From the cell containing the given text, extract its center point as [X, Y] coordinate. 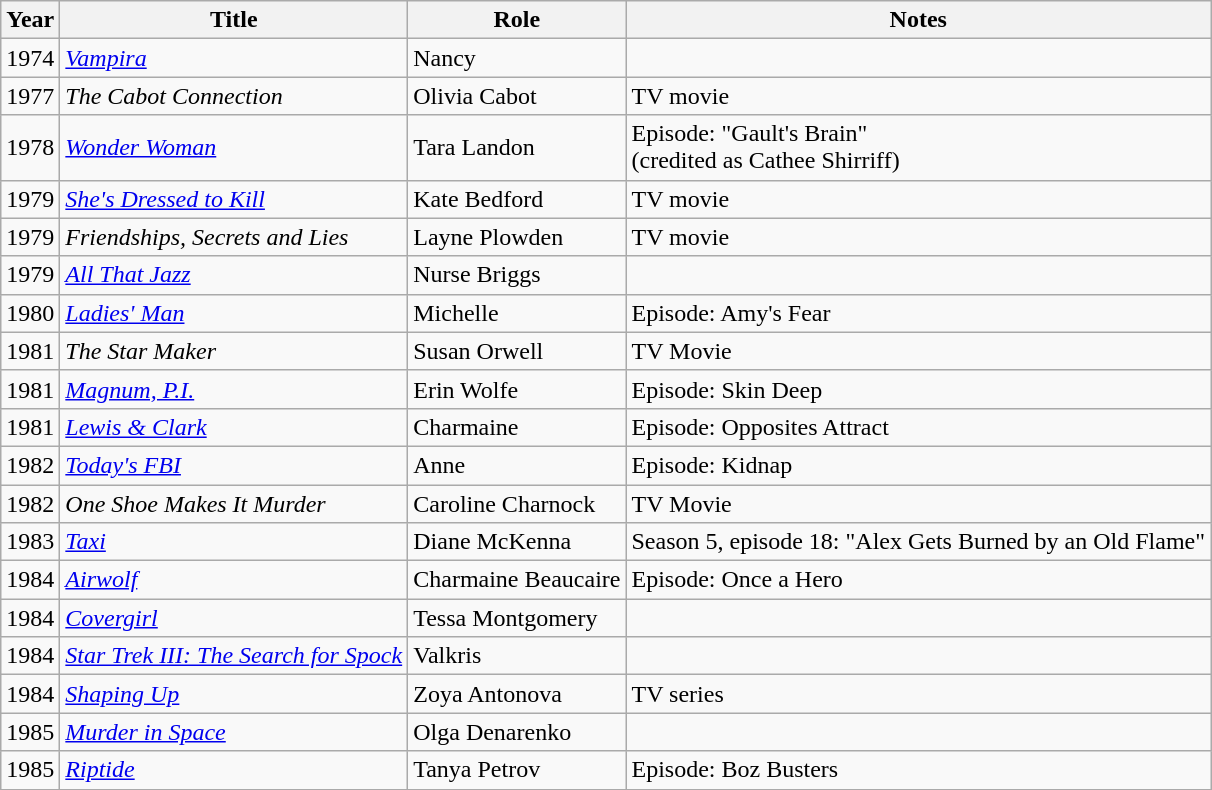
TV series [918, 694]
Episode: Boz Busters [918, 770]
The Cabot Connection [234, 96]
Vampira [234, 58]
1974 [30, 58]
Wonder Woman [234, 148]
Taxi [234, 542]
Zoya Antonova [517, 694]
One Shoe Makes It Murder [234, 503]
1983 [30, 542]
Anne [517, 465]
Year [30, 20]
All That Jazz [234, 275]
Episode: Once a Hero [918, 580]
Nancy [517, 58]
Airwolf [234, 580]
Olivia Cabot [517, 96]
Murder in Space [234, 732]
Layne Plowden [517, 237]
Episode: "Gault's Brain"(credited as Cathee Shirriff) [918, 148]
Role [517, 20]
Episode: Amy's Fear [918, 313]
Ladies' Man [234, 313]
Charmaine Beaucaire [517, 580]
Caroline Charnock [517, 503]
Episode: Opposites Attract [918, 427]
She's Dressed to Kill [234, 199]
Tanya Petrov [517, 770]
Riptide [234, 770]
Episode: Kidnap [918, 465]
Charmaine [517, 427]
Season 5, episode 18: "Alex Gets Burned by an Old Flame" [918, 542]
Diane McKenna [517, 542]
Shaping Up [234, 694]
Magnum, P.I. [234, 389]
Episode: Skin Deep [918, 389]
Erin Wolfe [517, 389]
Tessa Montgomery [517, 618]
1977 [30, 96]
Notes [918, 20]
Star Trek III: The Search for Spock [234, 656]
Friendships, Secrets and Lies [234, 237]
Covergirl [234, 618]
Michelle [517, 313]
Susan Orwell [517, 351]
Tara Landon [517, 148]
Valkris [517, 656]
Title [234, 20]
Lewis & Clark [234, 427]
Today's FBI [234, 465]
Nurse Briggs [517, 275]
1978 [30, 148]
1980 [30, 313]
The Star Maker [234, 351]
Kate Bedford [517, 199]
Olga Denarenko [517, 732]
